Locate the cell with the specified text and output its [X, Y] center coordinate. 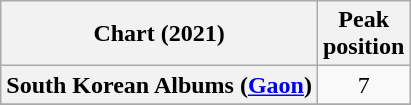
South Korean Albums (Gaon) [160, 85]
Chart (2021) [160, 34]
Peakposition [363, 34]
7 [363, 85]
